Search for the cell housing the specified text and yield its [x, y] center coordinate. 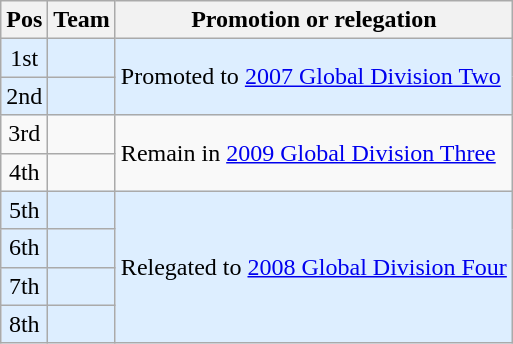
Pos [24, 20]
8th [24, 324]
5th [24, 210]
Promoted to 2007 Global Division Two [314, 77]
3rd [24, 134]
7th [24, 286]
6th [24, 248]
Team [82, 20]
Remain in 2009 Global Division Three [314, 153]
Relegated to 2008 Global Division Four [314, 267]
Promotion or relegation [314, 20]
1st [24, 58]
2nd [24, 96]
4th [24, 172]
